Search for the cell housing the specified text and yield its [X, Y] center coordinate. 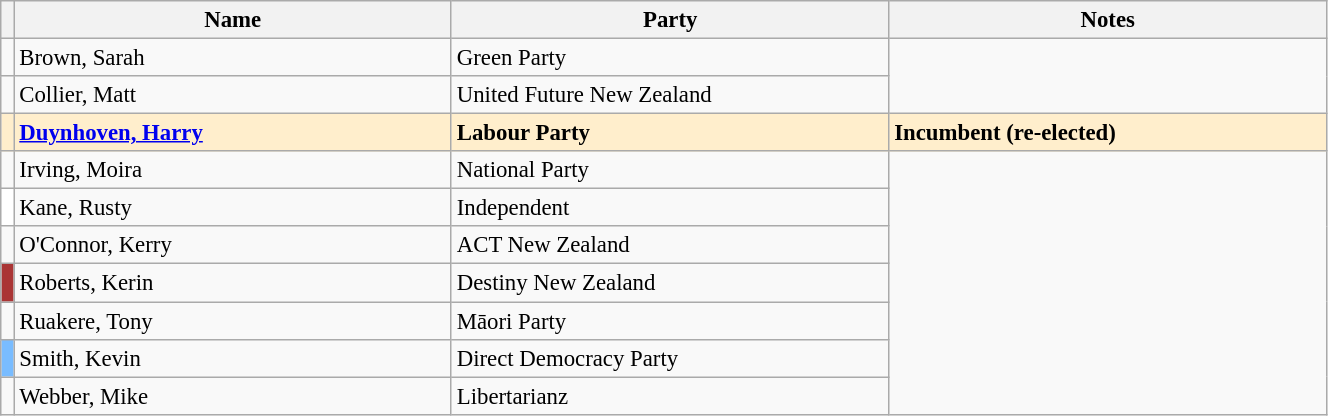
Irving, Moira [232, 170]
Roberts, Kerin [232, 283]
United Future New Zealand [670, 95]
Incumbent (re-elected) [1108, 133]
Green Party [670, 58]
Collier, Matt [232, 95]
Destiny New Zealand [670, 283]
Name [232, 20]
Kane, Rusty [232, 208]
Ruakere, Tony [232, 321]
Māori Party [670, 321]
Notes [1108, 20]
Party [670, 20]
O'Connor, Kerry [232, 245]
Direct Democracy Party [670, 358]
Smith, Kevin [232, 358]
Brown, Sarah [232, 58]
ACT New Zealand [670, 245]
Libertarianz [670, 396]
Independent [670, 208]
Webber, Mike [232, 396]
National Party [670, 170]
Duynhoven, Harry [232, 133]
Labour Party [670, 133]
